Search for the cell housing the specified text and yield its (x, y) center coordinate. 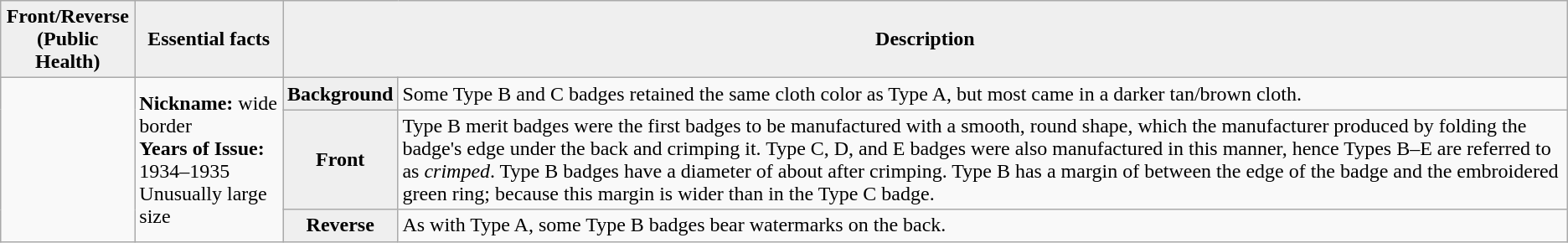
Nickname: wide border Years of Issue: 1934–1935 Unusually large size (209, 159)
Some Type B and C badges retained the same cloth color as Type A, but most came in a darker tan/brown cloth. (983, 94)
Front/Reverse(Public Health) (68, 39)
Essential facts (209, 39)
Background (340, 94)
Front (340, 159)
Description (926, 39)
As with Type A, some Type B badges bear watermarks on the back. (983, 225)
Reverse (340, 225)
